Pinpoint the cell where the given text exists, returning its (x, y) midpoint coordinate. 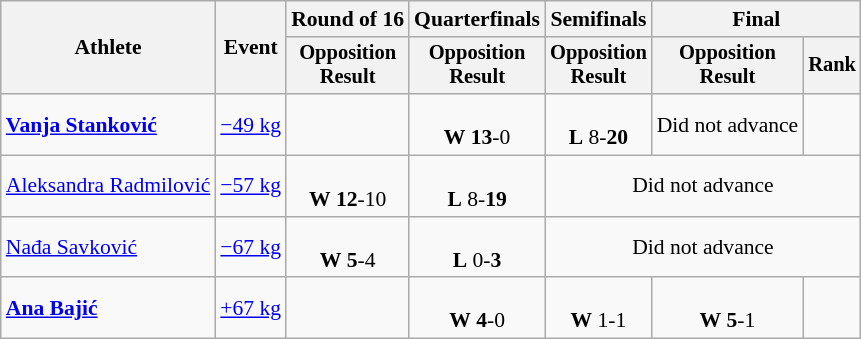
L 8-20 (598, 124)
−57 kg (250, 186)
Semifinals (598, 19)
−67 kg (250, 248)
W 5-1 (728, 308)
Rank (832, 66)
Event (250, 48)
W 4-0 (477, 308)
W 1-1 (598, 308)
Nađa Savković (108, 248)
Final (756, 19)
L 0-3 (477, 248)
W 5-4 (348, 248)
+67 kg (250, 308)
−49 kg (250, 124)
W 13-0 (477, 124)
Aleksandra Radmilović (108, 186)
L 8-19 (477, 186)
W 12-10 (348, 186)
Ana Bajić (108, 308)
Round of 16 (348, 19)
Athlete (108, 48)
Vanja Stanković (108, 124)
Quarterfinals (477, 19)
